Find where the given text appears and provide that cell's center as [X, Y] coordinate. 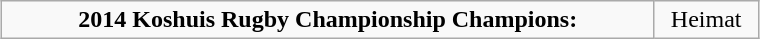
Heimat [706, 20]
2014 Koshuis Rugby Championship Champions: [328, 20]
